Output the [x, y] coordinate of the center of the cell containing the given text.  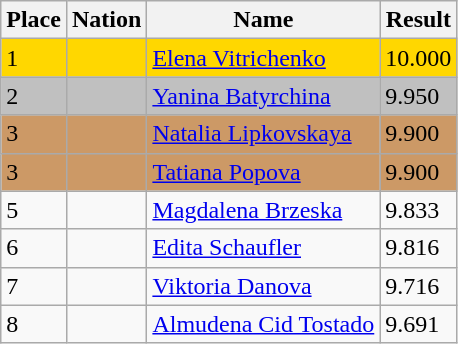
9.691 [418, 324]
Almudena Cid Tostado [264, 324]
1 [34, 58]
Elena Vitrichenko [264, 58]
10.000 [418, 58]
Tatiana Popova [264, 172]
9.950 [418, 96]
Edita Schaufler [264, 248]
Result [418, 20]
Natalia Lipkovskaya [264, 134]
Yanina Batyrchina [264, 96]
Viktoria Danova [264, 286]
6 [34, 248]
Magdalena Brzeska [264, 210]
Place [34, 20]
9.716 [418, 286]
8 [34, 324]
Name [264, 20]
7 [34, 286]
9.833 [418, 210]
9.816 [418, 248]
5 [34, 210]
2 [34, 96]
Nation [106, 20]
